Output the (x, y) coordinate of the center of the cell containing the given text.  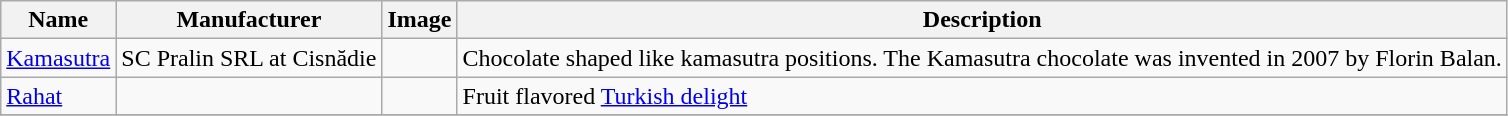
Description (982, 20)
Fruit flavored Turkish delight (982, 96)
Image (420, 20)
Rahat (58, 96)
Kamasutra (58, 58)
Manufacturer (249, 20)
Name (58, 20)
SC Pralin SRL at Cisnădie (249, 58)
Chocolate shaped like kamasutra positions. The Kamasutra chocolate was invented in 2007 by Florin Balan. (982, 58)
